Return [X, Y] of the center of cell containing provided text 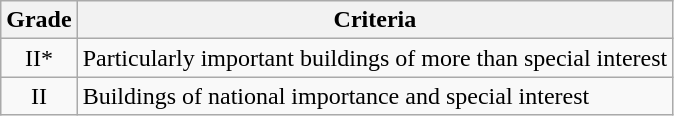
Buildings of national importance and special interest [375, 96]
Particularly important buildings of more than special interest [375, 58]
II [39, 96]
Criteria [375, 20]
Grade [39, 20]
II* [39, 58]
